Identify which cell holds the provided text, then report its (x, y) central coordinate. 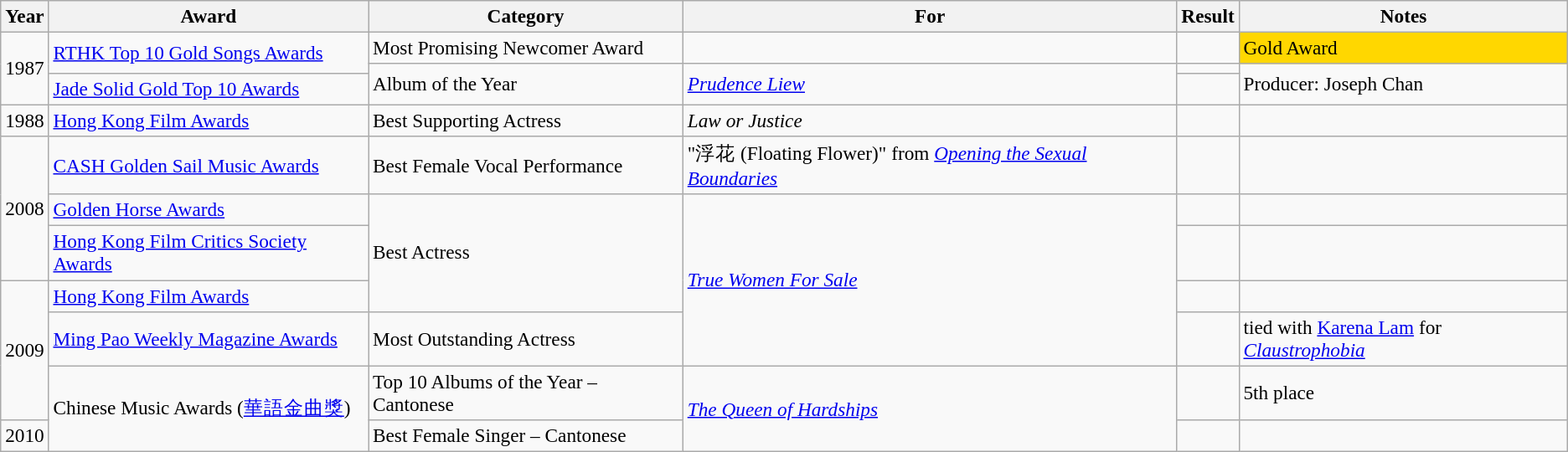
"浮花 (Floating Flower)" from Opening the Sexual Boundaries (930, 164)
tied with Karena Lam for Claustrophobia (1404, 338)
Producer: Joseph Chan (1404, 84)
1987 (25, 68)
2009 (25, 350)
Prudence Liew (930, 84)
The Queen of Hardships (930, 408)
Most Outstanding Actress (526, 338)
Notes (1404, 16)
CASH Golden Sail Music Awards (209, 164)
Hong Kong Film Critics Society Awards (209, 253)
Law or Justice (930, 120)
Year (25, 16)
Most Promising Newcomer Award (526, 48)
Category (526, 16)
Best Female Singer – Cantonese (526, 435)
Jade Solid Gold Top 10 Awards (209, 89)
Golden Horse Awards (209, 209)
Award (209, 16)
2010 (25, 435)
For (930, 16)
Best Actress (526, 252)
2008 (25, 208)
5th place (1404, 393)
Top 10 Albums of the Year – Cantonese (526, 393)
RTHK Top 10 Gold Songs Awards (209, 52)
Result (1208, 16)
Album of the Year (526, 84)
Best Female Vocal Performance (526, 164)
Ming Pao Weekly Magazine Awards (209, 338)
Gold Award (1404, 48)
Chinese Music Awards (華語金曲獎) (209, 408)
1988 (25, 120)
True Women For Sale (930, 280)
Best Supporting Actress (526, 120)
